Output the [X, Y] coordinate of the center of the cell containing the given text.  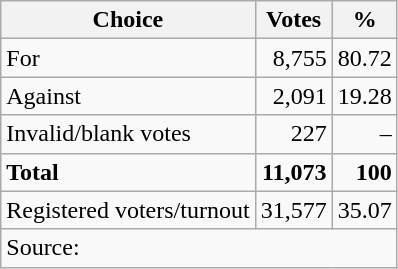
Invalid/blank votes [128, 134]
Total [128, 172]
Choice [128, 20]
31,577 [294, 210]
Source: [199, 248]
100 [364, 172]
11,073 [294, 172]
– [364, 134]
Votes [294, 20]
19.28 [364, 96]
For [128, 58]
35.07 [364, 210]
80.72 [364, 58]
227 [294, 134]
Against [128, 96]
8,755 [294, 58]
2,091 [294, 96]
Registered voters/turnout [128, 210]
% [364, 20]
